Scan for the cell matching the given text and deliver its (X, Y) coordinate at center. 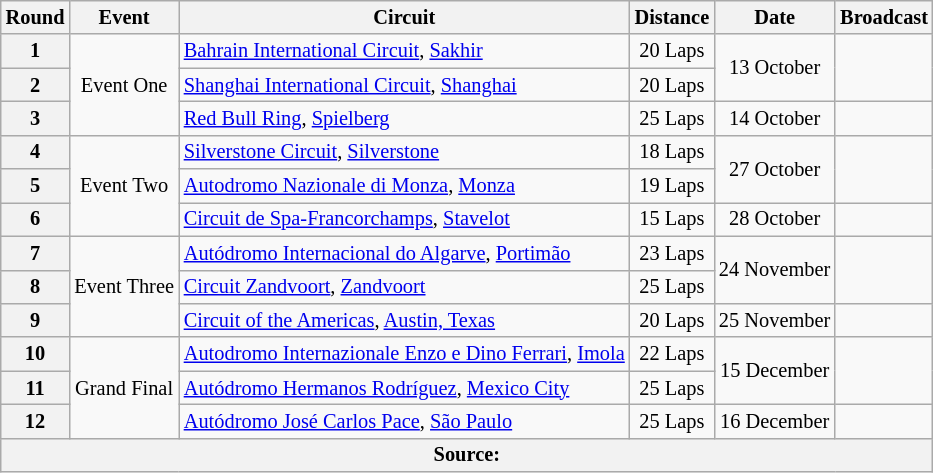
24 November (774, 270)
4 (36, 152)
Circuit de Spa-Francorchamps, Stavelot (404, 219)
Date (774, 17)
11 (36, 388)
Bahrain International Circuit, Sakhir (404, 51)
Broadcast (884, 17)
Round (36, 17)
Circuit of the Americas, Austin, Texas (404, 320)
Autodromo Internazionale Enzo e Dino Ferrari, Imola (404, 354)
Silverstone Circuit, Silverstone (404, 152)
Event Two (124, 186)
Circuit (404, 17)
25 November (774, 320)
Event (124, 17)
Shanghai International Circuit, Shanghai (404, 85)
3 (36, 118)
13 October (774, 68)
15 December (774, 370)
14 October (774, 118)
Source: (467, 455)
Event Three (124, 286)
23 Laps (672, 253)
22 Laps (672, 354)
16 December (774, 421)
9 (36, 320)
2 (36, 85)
Autódromo Hermanos Rodríguez, Mexico City (404, 388)
Grand Final (124, 388)
1 (36, 51)
8 (36, 287)
Distance (672, 17)
27 October (774, 168)
28 October (774, 219)
Circuit Zandvoort, Zandvoort (404, 287)
Event One (124, 84)
Autódromo José Carlos Pace, São Paulo (404, 421)
10 (36, 354)
Autódromo Internacional do Algarve, Portimão (404, 253)
Red Bull Ring, Spielberg (404, 118)
15 Laps (672, 219)
Autodromo Nazionale di Monza, Monza (404, 186)
18 Laps (672, 152)
12 (36, 421)
7 (36, 253)
5 (36, 186)
6 (36, 219)
19 Laps (672, 186)
